From the cell containing the given text, extract its center point as (x, y) coordinate. 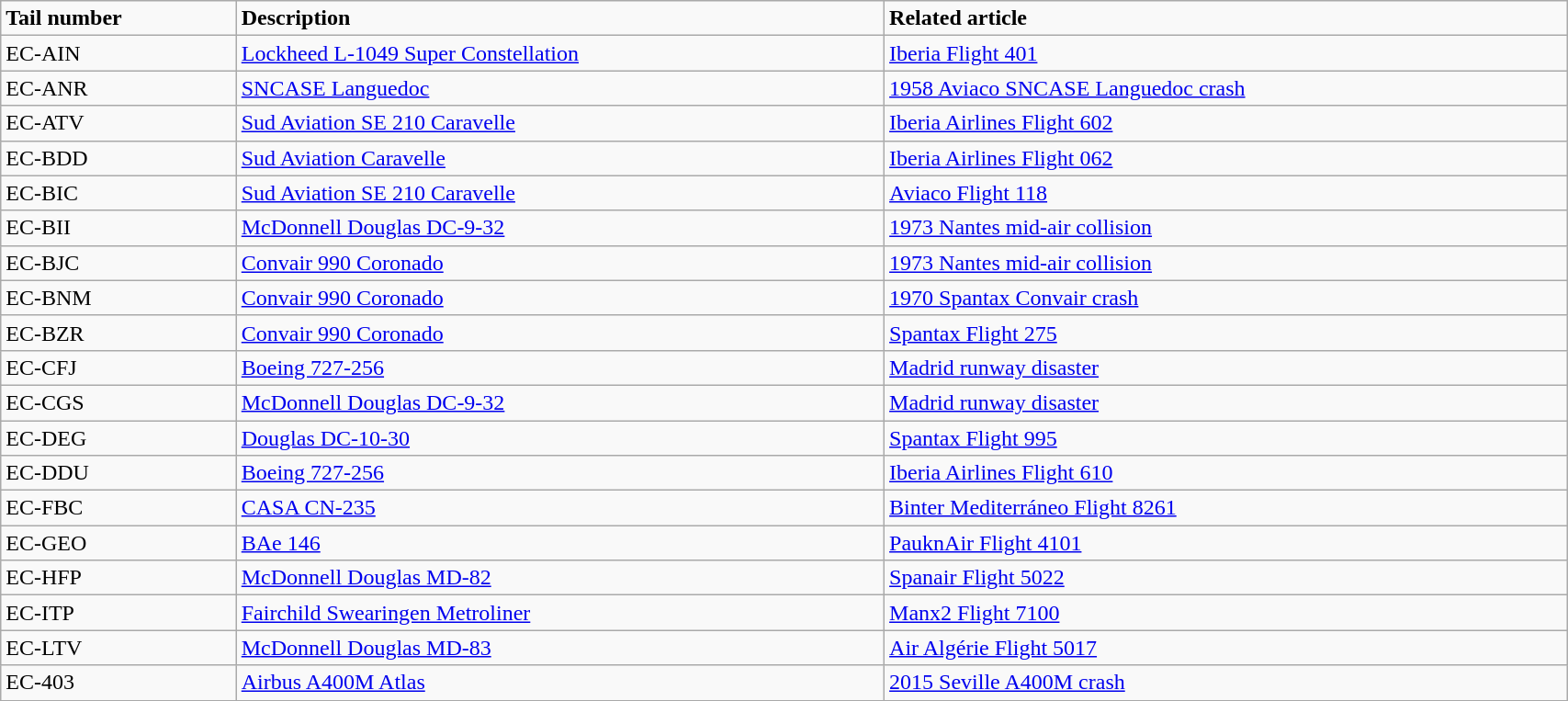
EC-BZR (118, 333)
Iberia Airlines Flight 062 (1225, 158)
Tail number (118, 18)
EC-DDU (118, 473)
Binter Mediterráneo Flight 8261 (1225, 508)
Sud Aviation Caravelle (560, 158)
2015 Seville A400M crash (1225, 683)
Iberia Airlines Flight 602 (1225, 123)
EC-ANR (118, 88)
EC-DEG (118, 438)
EC-HFP (118, 578)
Iberia Flight 401 (1225, 53)
BAe 146 (560, 543)
Spanair Flight 5022 (1225, 578)
Airbus A400M Atlas (560, 683)
Description (560, 18)
EC-LTV (118, 648)
Aviaco Flight 118 (1225, 193)
EC-ATV (118, 123)
McDonnell Douglas MD-83 (560, 648)
EC-BDD (118, 158)
1970 Spantax Convair crash (1225, 298)
CASA CN-235 (560, 508)
EC-403 (118, 683)
EC-BNM (118, 298)
1958 Aviaco SNCASE Languedoc crash (1225, 88)
SNCASE Languedoc (560, 88)
EC-GEO (118, 543)
Spantax Flight 275 (1225, 333)
Related article (1225, 18)
EC-ITP (118, 613)
EC-AIN (118, 53)
Douglas DC-10-30 (560, 438)
EC-BJC (118, 263)
EC-BIC (118, 193)
PauknAir Flight 4101 (1225, 543)
EC-BII (118, 228)
Lockheed L-1049 Super Constellation (560, 53)
Iberia Airlines Flight 610 (1225, 473)
Spantax Flight 995 (1225, 438)
McDonnell Douglas MD-82 (560, 578)
Air Algérie Flight 5017 (1225, 648)
EC-CGS (118, 402)
Manx2 Flight 7100 (1225, 613)
EC-CFJ (118, 367)
Fairchild Swearingen Metroliner (560, 613)
EC-FBC (118, 508)
